Extract the (X, Y) coordinate from the center of the cell holding the provided text.  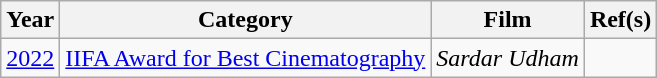
Year (30, 20)
IIFA Award for Best Cinematography (246, 58)
Film (508, 20)
Sardar Udham (508, 58)
Category (246, 20)
2022 (30, 58)
Ref(s) (620, 20)
